Detect which cell encompasses the target text, then output its (X, Y) center coordinate. 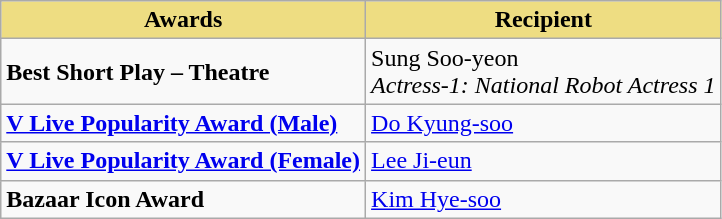
Recipient (544, 20)
Kim Hye-soo (544, 199)
Best Short Play – Theatre (184, 72)
V Live Popularity Award (Male) (184, 123)
V Live Popularity Award (Female) (184, 161)
Lee Ji-eun (544, 161)
Bazaar Icon Award (184, 199)
Sung Soo-yeonActress-1: National Robot Actress 1 (544, 72)
Do Kyung-soo (544, 123)
Awards (184, 20)
